Search for the cell housing the specified text and yield its (X, Y) center coordinate. 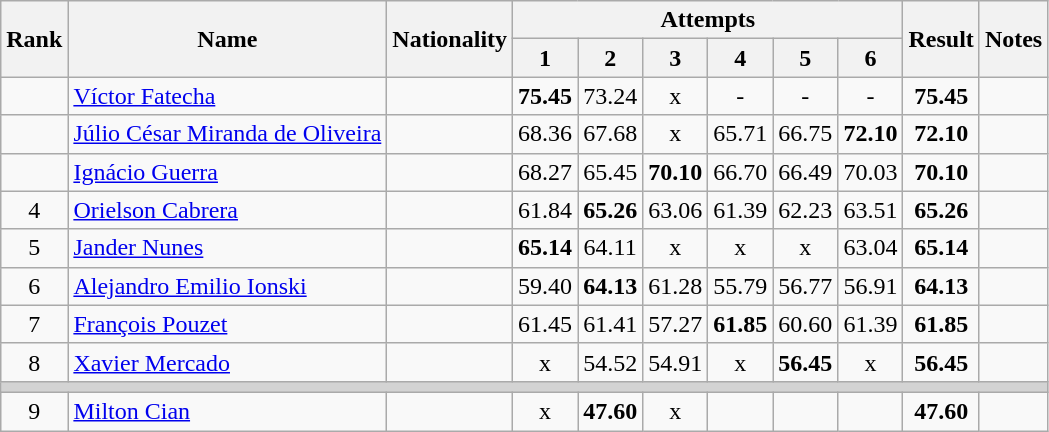
63.04 (870, 248)
Jander Nunes (228, 248)
1 (546, 58)
63.51 (870, 210)
Víctor Fatecha (228, 96)
68.36 (546, 134)
66.70 (740, 172)
59.40 (546, 286)
8 (34, 362)
Name (228, 39)
Alejandro Emilio Ionski (228, 286)
67.68 (610, 134)
3 (676, 58)
2 (610, 58)
70.03 (870, 172)
57.27 (676, 324)
63.06 (676, 210)
7 (34, 324)
Attempts (708, 20)
Ignácio Guerra (228, 172)
65.45 (610, 172)
54.91 (676, 362)
61.45 (546, 324)
Milton Cian (228, 411)
Result (941, 39)
61.41 (610, 324)
Xavier Mercado (228, 362)
55.79 (740, 286)
56.77 (806, 286)
Orielson Cabrera (228, 210)
Júlio César Miranda de Oliveira (228, 134)
64.11 (610, 248)
61.84 (546, 210)
66.75 (806, 134)
68.27 (546, 172)
60.60 (806, 324)
Rank (34, 39)
65.71 (740, 134)
56.91 (870, 286)
54.52 (610, 362)
66.49 (806, 172)
9 (34, 411)
Notes (1013, 39)
73.24 (610, 96)
61.28 (676, 286)
François Pouzet (228, 324)
Nationality (450, 39)
62.23 (806, 210)
